Search for the cell housing the specified text and yield its [X, Y] center coordinate. 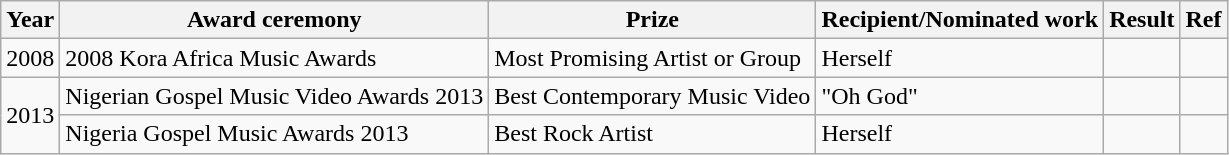
Best Rock Artist [652, 134]
Recipient/Nominated work [960, 20]
Nigeria Gospel Music Awards 2013 [274, 134]
Ref [1204, 20]
2008 Kora Africa Music Awards [274, 58]
Best Contemporary Music Video [652, 96]
Award ceremony [274, 20]
Prize [652, 20]
Nigerian Gospel Music Video Awards 2013 [274, 96]
Most Promising Artist or Group [652, 58]
2013 [30, 115]
"Oh God" [960, 96]
2008 [30, 58]
Year [30, 20]
Result [1142, 20]
